Pinpoint the cell where the given text exists, returning its (x, y) midpoint coordinate. 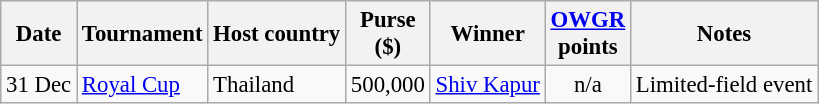
Winner (488, 34)
31 Dec (39, 85)
Limited-field event (724, 85)
Royal Cup (142, 85)
Shiv Kapur (488, 85)
Thailand (277, 85)
Notes (724, 34)
500,000 (388, 85)
OWGRpoints (588, 34)
Purse($) (388, 34)
n/a (588, 85)
Tournament (142, 34)
Host country (277, 34)
Date (39, 34)
